Pinpoint the cell where the given text exists, returning its (X, Y) midpoint coordinate. 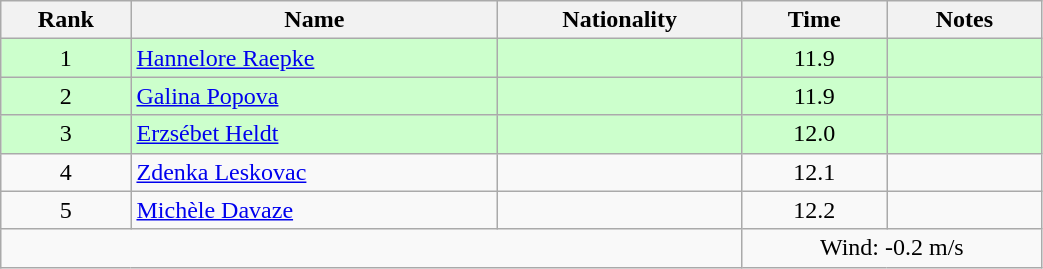
5 (66, 210)
Michèle Davaze (314, 210)
12.1 (814, 172)
Rank (66, 20)
Name (314, 20)
Zdenka Leskovac (314, 172)
Time (814, 20)
1 (66, 58)
Nationality (620, 20)
Galina Popova (314, 96)
Notes (964, 20)
4 (66, 172)
Wind: -0.2 m/s (892, 248)
2 (66, 96)
Hannelore Raepke (314, 58)
12.0 (814, 134)
Erzsébet Heldt (314, 134)
3 (66, 134)
12.2 (814, 210)
